From the cell containing the given text, extract its center point as (x, y) coordinate. 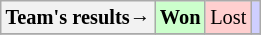
Won (180, 17)
Lost (228, 17)
Team's results→ (78, 17)
